Output the (X, Y) coordinate of the center of the cell containing the given text.  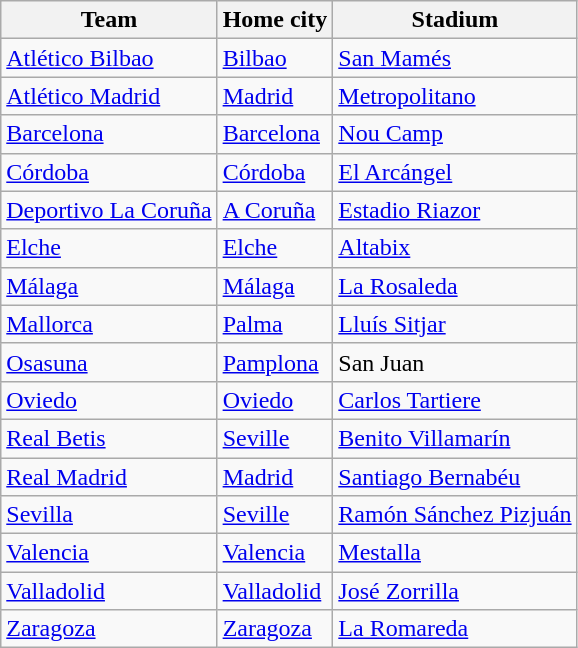
Ramón Sánchez Pizjuán (455, 515)
Team (109, 20)
Benito Villamarín (455, 438)
Sevilla (109, 515)
Lluís Sitjar (455, 324)
A Coruña (275, 210)
Carlos Tartiere (455, 400)
La Rosaleda (455, 286)
Altabix (455, 248)
Pamplona (275, 362)
San Mamés (455, 58)
Real Madrid (109, 477)
Home city (275, 20)
Atlético Bilbao (109, 58)
San Juan (455, 362)
Estadio Riazor (455, 210)
El Arcángel (455, 172)
Metropolitano (455, 96)
Osasuna (109, 362)
Bilbao (275, 58)
Mallorca (109, 324)
Stadium (455, 20)
Palma (275, 324)
Nou Camp (455, 134)
Real Betis (109, 438)
José Zorrilla (455, 591)
Mestalla (455, 553)
La Romareda (455, 629)
Santiago Bernabéu (455, 477)
Deportivo La Coruña (109, 210)
Atlético Madrid (109, 96)
